From the cell containing the given text, extract its center point as (X, Y) coordinate. 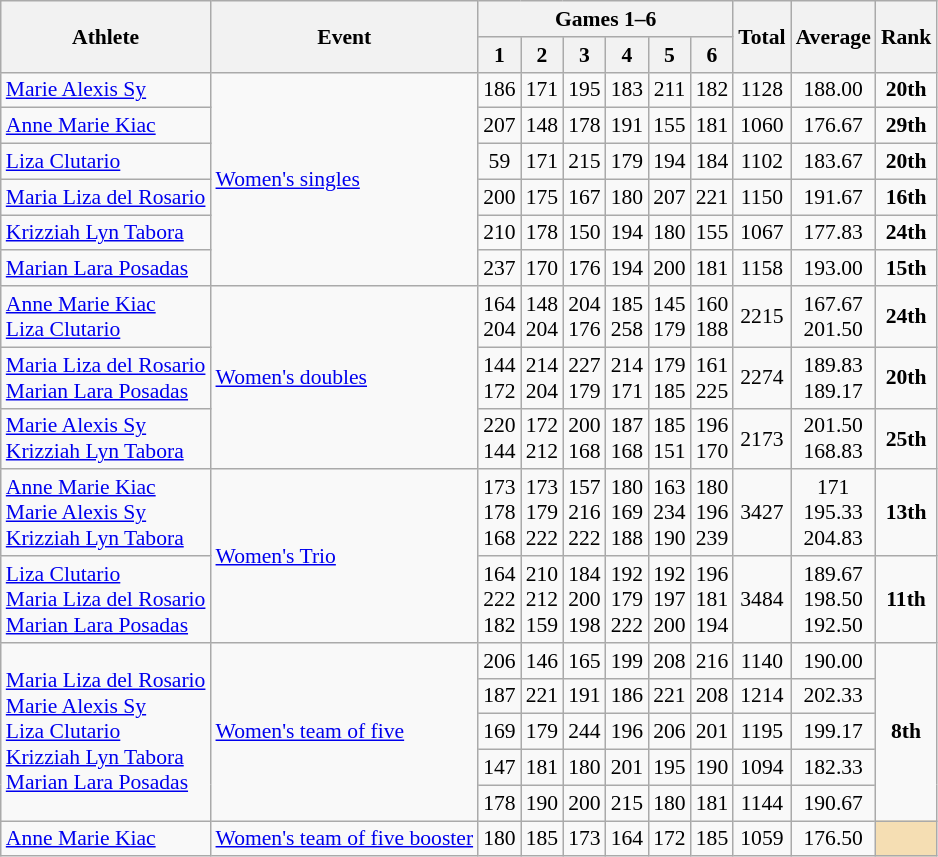
199.17 (834, 732)
Marian Lara Posadas (106, 269)
1059 (762, 839)
196 181 194 (712, 600)
244 (584, 732)
146 (542, 661)
177.83 (834, 233)
2173 (762, 438)
Anne Marie KiacLiza Clutario (106, 316)
157 216 222 (584, 514)
2274 (762, 378)
173 178168 (500, 514)
Krizziah Lyn Tabora (106, 233)
196170 (712, 438)
1067 (762, 233)
16th (906, 197)
190.00 (834, 661)
3427 (762, 514)
210 (500, 233)
172212 (542, 438)
8th (906, 732)
Women's team of five (344, 732)
164 222182 (500, 600)
164204 (500, 316)
190.67 (834, 803)
173 179222 (542, 514)
185258 (628, 316)
187 (500, 696)
180 169 188 (628, 514)
1158 (762, 269)
214171 (628, 378)
1195 (762, 732)
3484 (762, 600)
1102 (762, 162)
176.67 (834, 126)
182 (712, 90)
Liza ClutarioMaria Liza del RosarioMarian Lara Posadas (106, 600)
2 (542, 55)
180 196 239 (712, 514)
1140 (762, 661)
193.00 (834, 269)
169 (500, 732)
13th (906, 514)
161225 (712, 378)
170 (542, 269)
Average (834, 36)
1150 (762, 197)
6 (712, 55)
200168 (584, 438)
220144 (500, 438)
11th (906, 600)
59 (500, 162)
202.33 (834, 696)
Women's singles (344, 179)
148204 (542, 316)
175 (542, 197)
Marie Alexis Sy (106, 90)
184 200 198 (584, 600)
Athlete (106, 36)
163 234 190 (670, 514)
227179 (584, 378)
164 (628, 839)
Maria Liza del RosarioMarie Alexis SyLiza ClutarioKrizziah Lyn TaboraMarian Lara Posadas (106, 732)
204176 (584, 316)
Maria Liza del Rosario (106, 197)
1128 (762, 90)
184 (712, 162)
15th (906, 269)
237 (500, 269)
Total (762, 36)
Liza Clutario (106, 162)
145179 (670, 316)
1060 (762, 126)
165 (584, 661)
183.67 (834, 162)
Women's doubles (344, 378)
150 (584, 233)
144 172 (500, 378)
173 (584, 839)
148 (542, 126)
Marie Alexis SyKrizziah Lyn Tabora (106, 438)
1144 (762, 803)
147 (500, 768)
189.67198.50192.50 (834, 600)
192 179 222 (628, 600)
199 (628, 661)
179185 (670, 378)
25th (906, 438)
1094 (762, 768)
Rank (906, 36)
160188 (712, 316)
211 (670, 90)
1214 (762, 696)
Women's team of five booster (344, 839)
182.33 (834, 768)
185151 (670, 438)
189.83189.17 (834, 378)
5 (670, 55)
171 195.33 204.83 (834, 514)
167.67201.50 (834, 316)
4 (628, 55)
167 (584, 197)
188.00 (834, 90)
3 (584, 55)
29th (906, 126)
201.50168.83 (834, 438)
210 212159 (542, 600)
187168 (628, 438)
176.50 (834, 839)
192 197 200 (670, 600)
216 (712, 661)
Women's Trio (344, 556)
176 (584, 269)
Games 1–6 (606, 19)
Maria Liza del RosarioMarian Lara Posadas (106, 378)
1 (500, 55)
172 (670, 839)
214 204 (542, 378)
183 (628, 90)
Event (344, 36)
191.67 (834, 197)
196 (628, 732)
2215 (762, 316)
Anne Marie KiacMarie Alexis SyKrizziah Lyn Tabora (106, 514)
